Output the [x, y] coordinate of the center of the cell containing the given text.  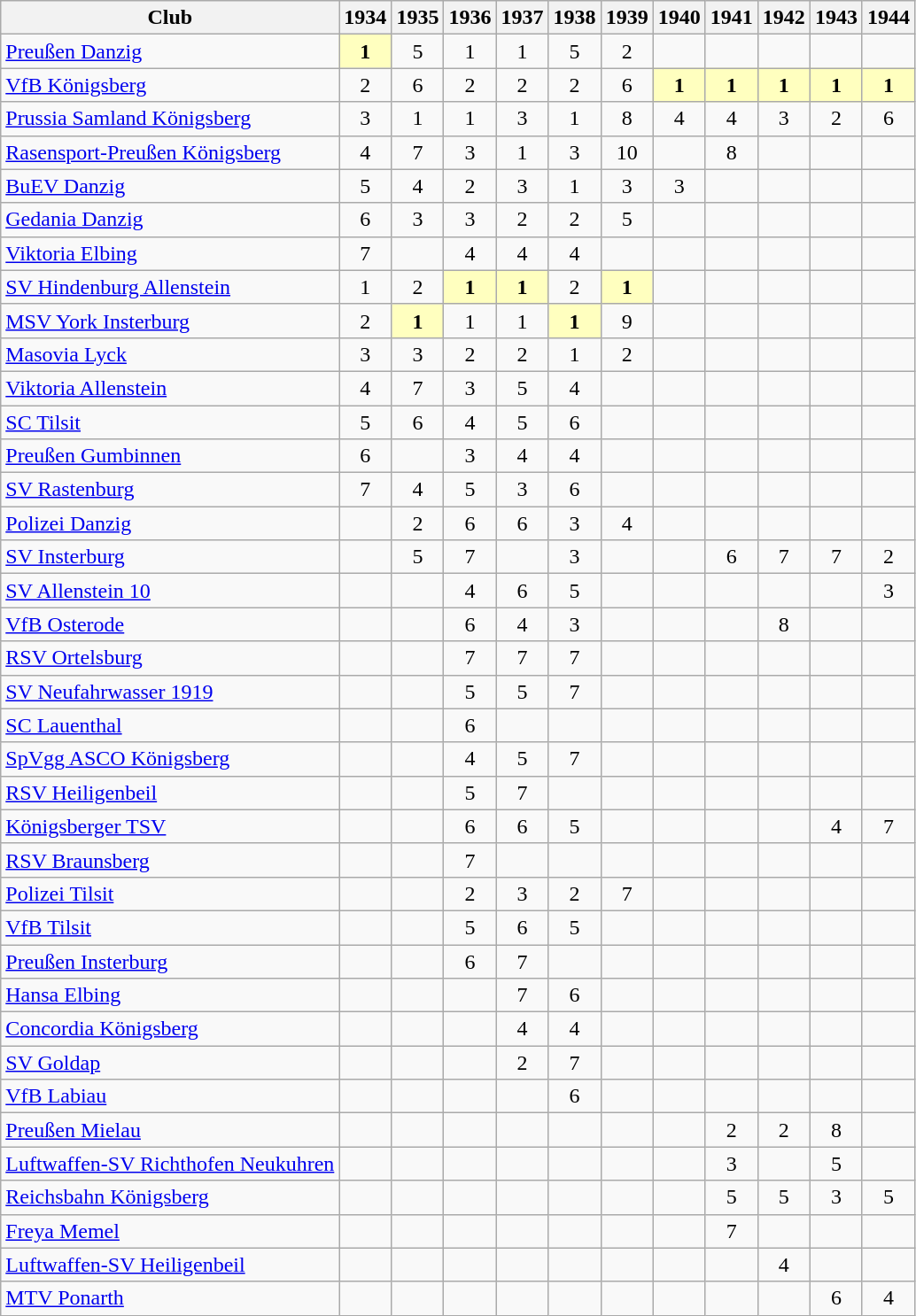
Luftwaffen-SV Heiligenbeil [170, 1265]
Gedania Danzig [170, 220]
Preußen Gumbinnen [170, 456]
Masovia Lyck [170, 354]
1943 [836, 18]
Viktoria Elbing [170, 253]
Polizei Tilsit [170, 894]
Freya Memel [170, 1231]
SV Insterburg [170, 557]
Concordia Königsberg [170, 1029]
Reichsbahn Königsberg [170, 1197]
1944 [888, 18]
VfB Tilsit [170, 927]
1939 [627, 18]
VfB Osterode [170, 624]
9 [627, 321]
VfB Königsberg [170, 85]
RSV Braunsberg [170, 860]
Preußen Insterburg [170, 961]
Königsberger TSV [170, 826]
1941 [732, 18]
SV Goldap [170, 1063]
SV Allenstein 10 [170, 591]
1942 [783, 18]
VfB Labiau [170, 1096]
BuEV Danzig [170, 186]
SC Tilsit [170, 422]
Luftwaffen-SV Richthofen Neukuhren [170, 1164]
1936 [470, 18]
1940 [679, 18]
RSV Ortelsburg [170, 658]
SC Lauenthal [170, 725]
SV Neufahrwasser 1919 [170, 692]
Club [170, 18]
1935 [418, 18]
SV Hindenburg Allenstein [170, 287]
Polizei Danzig [170, 523]
1934 [365, 18]
MSV York Insterburg [170, 321]
10 [627, 152]
SV Rastenburg [170, 490]
MTV Ponarth [170, 1298]
1937 [523, 18]
Hansa Elbing [170, 995]
Viktoria Allenstein [170, 388]
SpVgg ASCO Königsberg [170, 759]
Preußen Mielau [170, 1130]
Prussia Samland Königsberg [170, 119]
Rasensport-Preußen Königsberg [170, 152]
Preußen Danzig [170, 51]
RSV Heiligenbeil [170, 793]
1938 [574, 18]
